Provide the [x, y] coordinate of the cell's center where the given text is located.  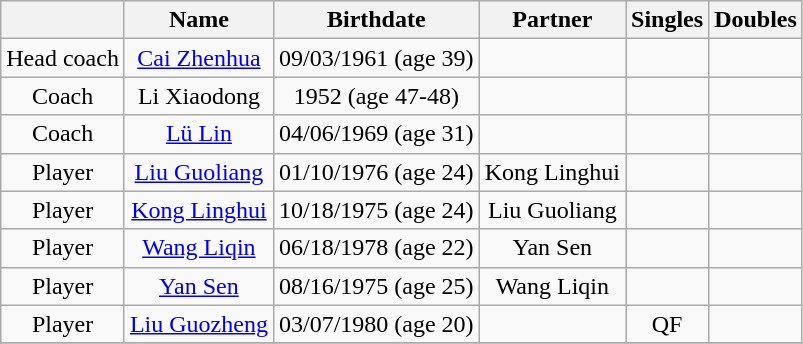
Singles [668, 20]
10/18/1975 (age 24) [376, 210]
Doubles [756, 20]
Birthdate [376, 20]
01/10/1976 (age 24) [376, 172]
03/07/1980 (age 20) [376, 324]
06/18/1978 (age 22) [376, 248]
Cai Zhenhua [198, 58]
Li Xiaodong [198, 96]
08/16/1975 (age 25) [376, 286]
1952 (age 47-48) [376, 96]
Name [198, 20]
Lü Lin [198, 134]
Liu Guozheng [198, 324]
Head coach [63, 58]
04/06/1969 (age 31) [376, 134]
QF [668, 324]
09/03/1961 (age 39) [376, 58]
Partner [552, 20]
